From the cell containing the given text, extract its center point as (X, Y) coordinate. 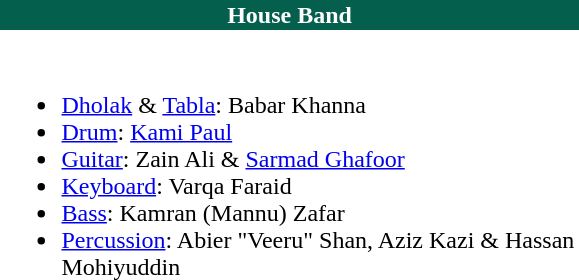
House Band (290, 15)
